Extract the [x, y] coordinate from the center of the cell holding the provided text.  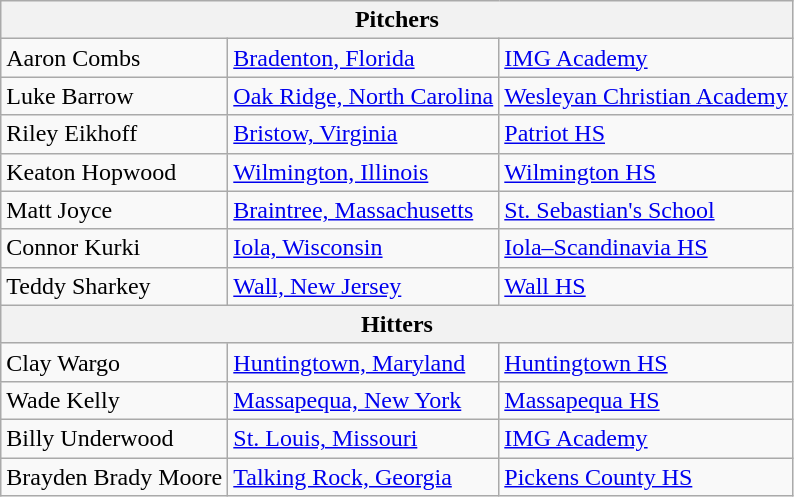
Hitters [397, 324]
Teddy Sharkey [114, 286]
Matt Joyce [114, 210]
Talking Rock, Georgia [364, 477]
Huntingtown HS [646, 362]
Wall, New Jersey [364, 286]
Wade Kelly [114, 400]
Bristow, Virginia [364, 134]
Massapequa HS [646, 400]
Keaton Hopwood [114, 172]
Clay Wargo [114, 362]
St. Louis, Missouri [364, 438]
Wesleyan Christian Academy [646, 96]
Bradenton, Florida [364, 58]
Braintree, Massachusetts [364, 210]
Luke Barrow [114, 96]
Massapequa, New York [364, 400]
Wilmington, Illinois [364, 172]
Iola, Wisconsin [364, 248]
Pickens County HS [646, 477]
Pitchers [397, 20]
Brayden Brady Moore [114, 477]
Oak Ridge, North Carolina [364, 96]
Huntingtown, Maryland [364, 362]
Wilmington HS [646, 172]
Aaron Combs [114, 58]
Patriot HS [646, 134]
Riley Eikhoff [114, 134]
St. Sebastian's School [646, 210]
Billy Underwood [114, 438]
Wall HS [646, 286]
Connor Kurki [114, 248]
Iola–Scandinavia HS [646, 248]
